Extract the [x, y] coordinate from the center of the cell holding the provided text.  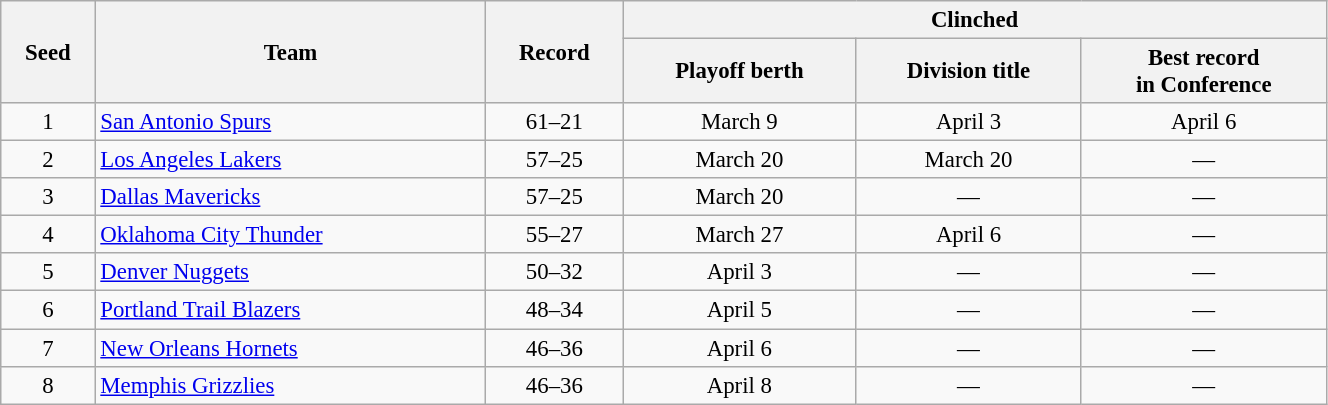
Los Angeles Lakers [290, 160]
March 9 [740, 122]
8 [48, 385]
Playoff berth [740, 72]
April 5 [740, 310]
Team [290, 52]
55–27 [554, 235]
6 [48, 310]
Memphis Grizzlies [290, 385]
Record [554, 52]
Denver Nuggets [290, 273]
March 27 [740, 235]
3 [48, 197]
4 [48, 235]
50–32 [554, 273]
Clinched [975, 20]
Seed [48, 52]
Oklahoma City Thunder [290, 235]
San Antonio Spurs [290, 122]
Division title [968, 72]
New Orleans Hornets [290, 348]
7 [48, 348]
1 [48, 122]
April 8 [740, 385]
2 [48, 160]
5 [48, 273]
Best record in Conference [1204, 72]
Portland Trail Blazers [290, 310]
48–34 [554, 310]
61–21 [554, 122]
Dallas Mavericks [290, 197]
